For the text-containing cell, return its midpoint in (X, Y) coordinate format. 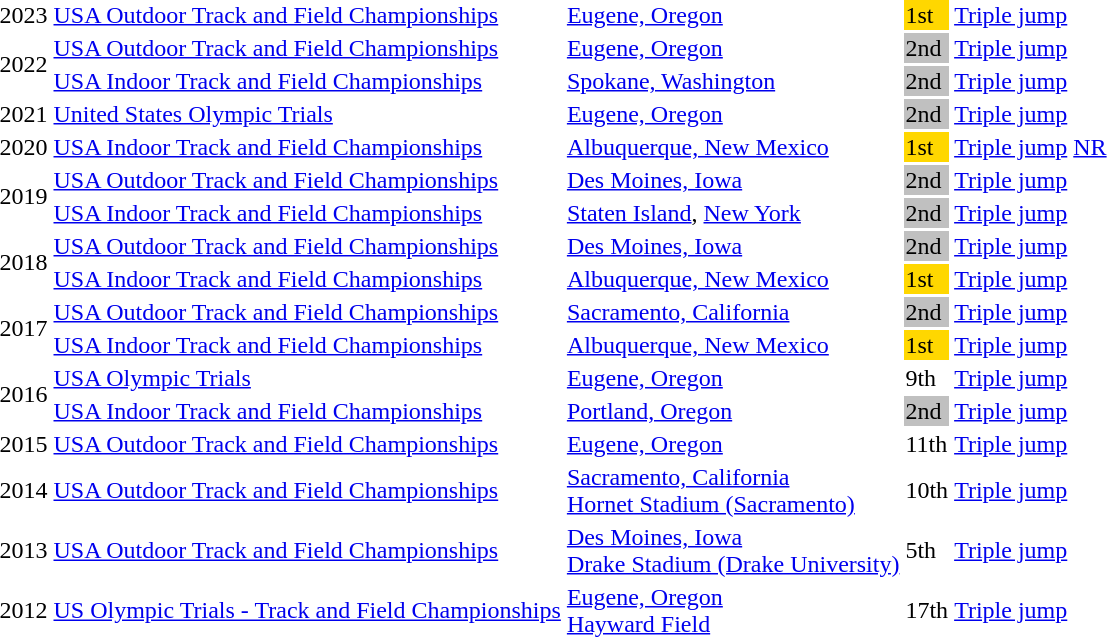
United States Olympic Trials (307, 114)
Staten Island, New York (733, 213)
Sacramento, California (733, 312)
10th (927, 490)
Sacramento, CaliforniaHornet Stadium (Sacramento) (733, 490)
Spokane, Washington (733, 81)
5th (927, 550)
9th (927, 378)
Portland, Oregon (733, 411)
Des Moines, IowaDrake Stadium (Drake University) (733, 550)
USA Olympic Trials (307, 378)
11th (927, 444)
